Pinpoint the cell where the given text exists, returning its [X, Y] midpoint coordinate. 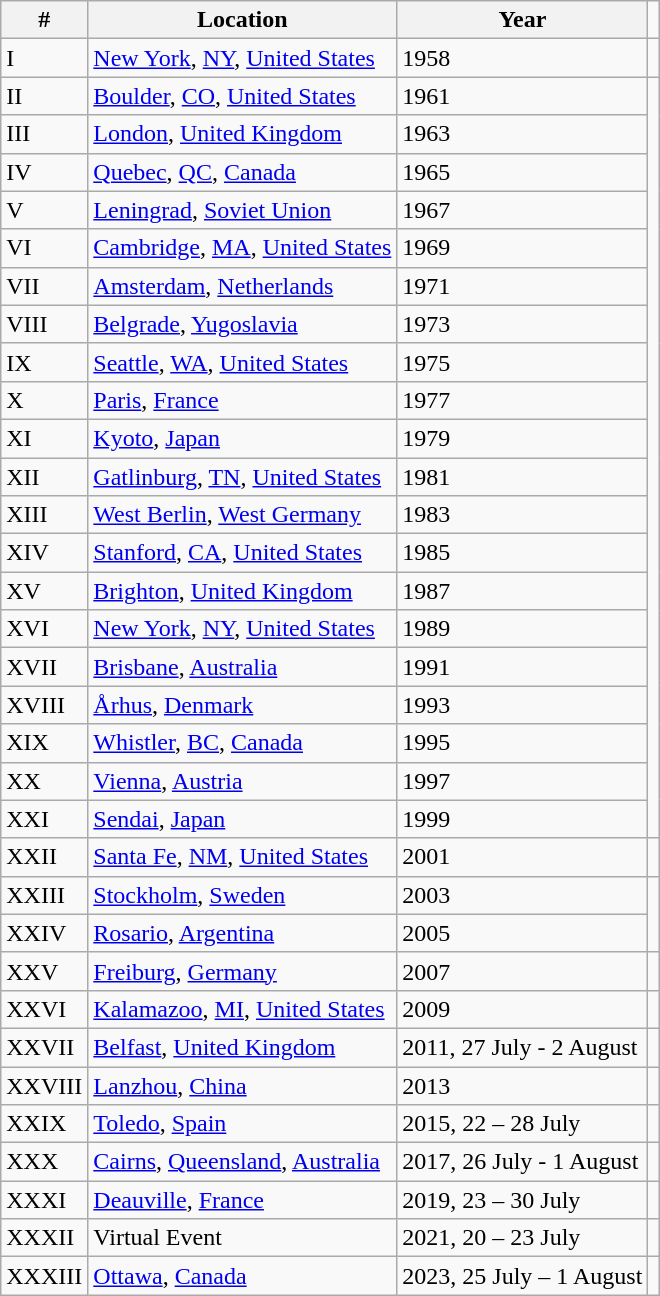
Rosario, Argentina [242, 933]
XX [44, 781]
Boulder, CO, United States [242, 96]
1969 [522, 248]
Paris, France [242, 400]
XXIV [44, 933]
2005 [522, 933]
2019, 23 – 30 July [522, 1200]
2001 [522, 857]
2013 [522, 1085]
2011, 27 July - 2 August [522, 1047]
2021, 20 – 23 July [522, 1238]
Stockholm, Sweden [242, 895]
1975 [522, 362]
III [44, 134]
Freiburg, Germany [242, 971]
XXVI [44, 1009]
London, United Kingdom [242, 134]
1967 [522, 210]
Amsterdam, Netherlands [242, 286]
Quebec, QC, Canada [242, 172]
2023, 25 July – 1 August [522, 1276]
1977 [522, 400]
1983 [522, 515]
1965 [522, 172]
1971 [522, 286]
Belgrade, Yugoslavia [242, 324]
XVI [44, 629]
Lanzhou, China [242, 1085]
XVIII [44, 705]
Deauville, France [242, 1200]
IV [44, 172]
1997 [522, 781]
Location [242, 20]
2009 [522, 1009]
VIII [44, 324]
XXV [44, 971]
1981 [522, 477]
VII [44, 286]
2007 [522, 971]
Year [522, 20]
1973 [522, 324]
XXII [44, 857]
Toledo, Spain [242, 1124]
2017, 26 July - 1 August [522, 1162]
1961 [522, 96]
Århus, Denmark [242, 705]
Stanford, CA, United States [242, 553]
XV [44, 591]
Vienna, Austria [242, 781]
1985 [522, 553]
II [44, 96]
1979 [522, 438]
XI [44, 438]
# [44, 20]
1991 [522, 667]
IX [44, 362]
1987 [522, 591]
1999 [522, 819]
Sendai, Japan [242, 819]
Cairns, Queensland, Australia [242, 1162]
XXIX [44, 1124]
1995 [522, 743]
Leningrad, Soviet Union [242, 210]
I [44, 58]
XIII [44, 515]
1993 [522, 705]
XXXI [44, 1200]
XXIII [44, 895]
Santa Fe, NM, United States [242, 857]
2003 [522, 895]
1958 [522, 58]
X [44, 400]
XVII [44, 667]
Belfast, United Kingdom [242, 1047]
XIV [44, 553]
XXXII [44, 1238]
Kalamazoo, MI, United States [242, 1009]
XXVII [44, 1047]
Virtual Event [242, 1238]
Brighton, United Kingdom [242, 591]
Ottawa, Canada [242, 1276]
2015, 22 – 28 July [522, 1124]
Gatlinburg, TN, United States [242, 477]
V [44, 210]
Brisbane, Australia [242, 667]
Cambridge, MA, United States [242, 248]
West Berlin, West Germany [242, 515]
VI [44, 248]
Kyoto, Japan [242, 438]
XIX [44, 743]
1963 [522, 134]
XII [44, 477]
Seattle, WA, United States [242, 362]
XXX [44, 1162]
XXI [44, 819]
1989 [522, 629]
Whistler, BC, Canada [242, 743]
XXVIII [44, 1085]
XXXIII [44, 1276]
